Output the [X, Y] coordinate of the center of the cell containing the given text.  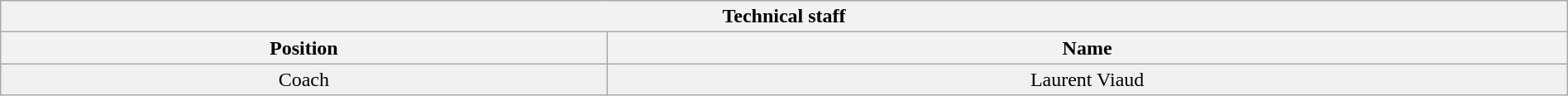
Laurent Viaud [1087, 79]
Coach [304, 79]
Position [304, 48]
Technical staff [784, 17]
Name [1087, 48]
